Extract the [X, Y] coordinate from the center of the cell holding the provided text.  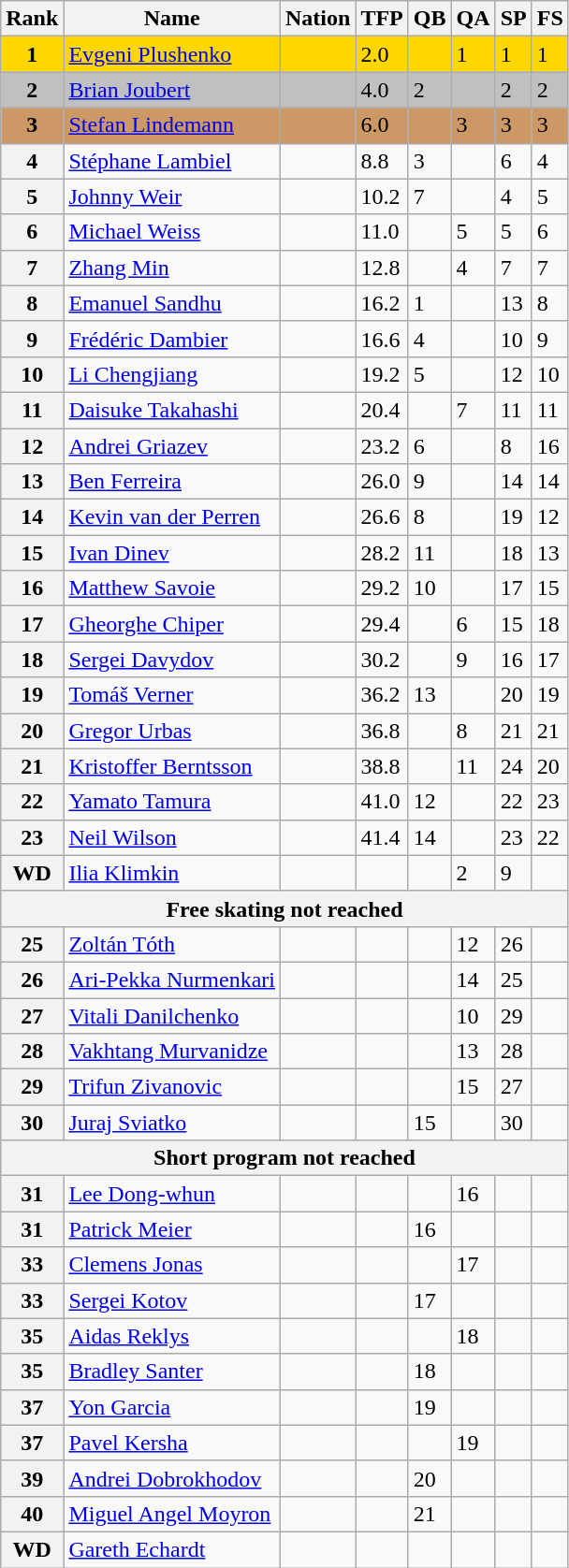
Andrei Dobrokhodov [172, 1478]
4.0 [382, 90]
Gregor Urbas [172, 731]
41.0 [382, 802]
Free skating not reached [284, 908]
40 [32, 1514]
Kristoffer Berntsson [172, 766]
Aidas Reklys [172, 1336]
Tomáš Verner [172, 695]
36.8 [382, 731]
30.2 [382, 660]
Brian Joubert [172, 90]
Rank [32, 19]
Gareth Echardt [172, 1549]
Patrick Meier [172, 1229]
Name [172, 19]
20.4 [382, 410]
Ben Ferreira [172, 482]
Kevin van der Perren [172, 517]
SP [513, 19]
26.0 [382, 482]
Lee Dong-whun [172, 1194]
Juraj Sviatko [172, 1123]
Ari-Pekka Nurmenkari [172, 980]
Evgeni Plushenko [172, 54]
41.4 [382, 837]
Nation [318, 19]
6.0 [382, 125]
Vakhtang Murvanidze [172, 1052]
Neil Wilson [172, 837]
Vitali Danilchenko [172, 1015]
Daisuke Takahashi [172, 410]
16.6 [382, 339]
11.0 [382, 232]
Short program not reached [284, 1158]
Clemens Jonas [172, 1265]
Sergei Kotov [172, 1300]
TFP [382, 19]
Stefan Lindemann [172, 125]
Andrei Griazev [172, 446]
Ivan Dinev [172, 553]
26.6 [382, 517]
Li Chengjiang [172, 374]
Michael Weiss [172, 232]
36.2 [382, 695]
16.2 [382, 303]
Pavel Kersha [172, 1443]
Johnny Weir [172, 196]
Ilia Klimkin [172, 873]
19.2 [382, 374]
8.8 [382, 161]
39 [32, 1478]
28.2 [382, 553]
38.8 [382, 766]
QB [430, 19]
29.4 [382, 624]
Emanuel Sandhu [172, 303]
Bradley Santer [172, 1372]
Zoltán Tóth [172, 944]
Trifun Zivanovic [172, 1087]
Gheorghe Chiper [172, 624]
Zhang Min [172, 268]
Yamato Tamura [172, 802]
10.2 [382, 196]
Yon Garcia [172, 1407]
Matthew Savoie [172, 588]
2.0 [382, 54]
24 [513, 766]
29.2 [382, 588]
FS [550, 19]
Sergei Davydov [172, 660]
QA [474, 19]
Stéphane Lambiel [172, 161]
23.2 [382, 446]
Frédéric Dambier [172, 339]
12.8 [382, 268]
Miguel Angel Moyron [172, 1514]
